Output the [X, Y] coordinate of the center of the cell containing the given text.  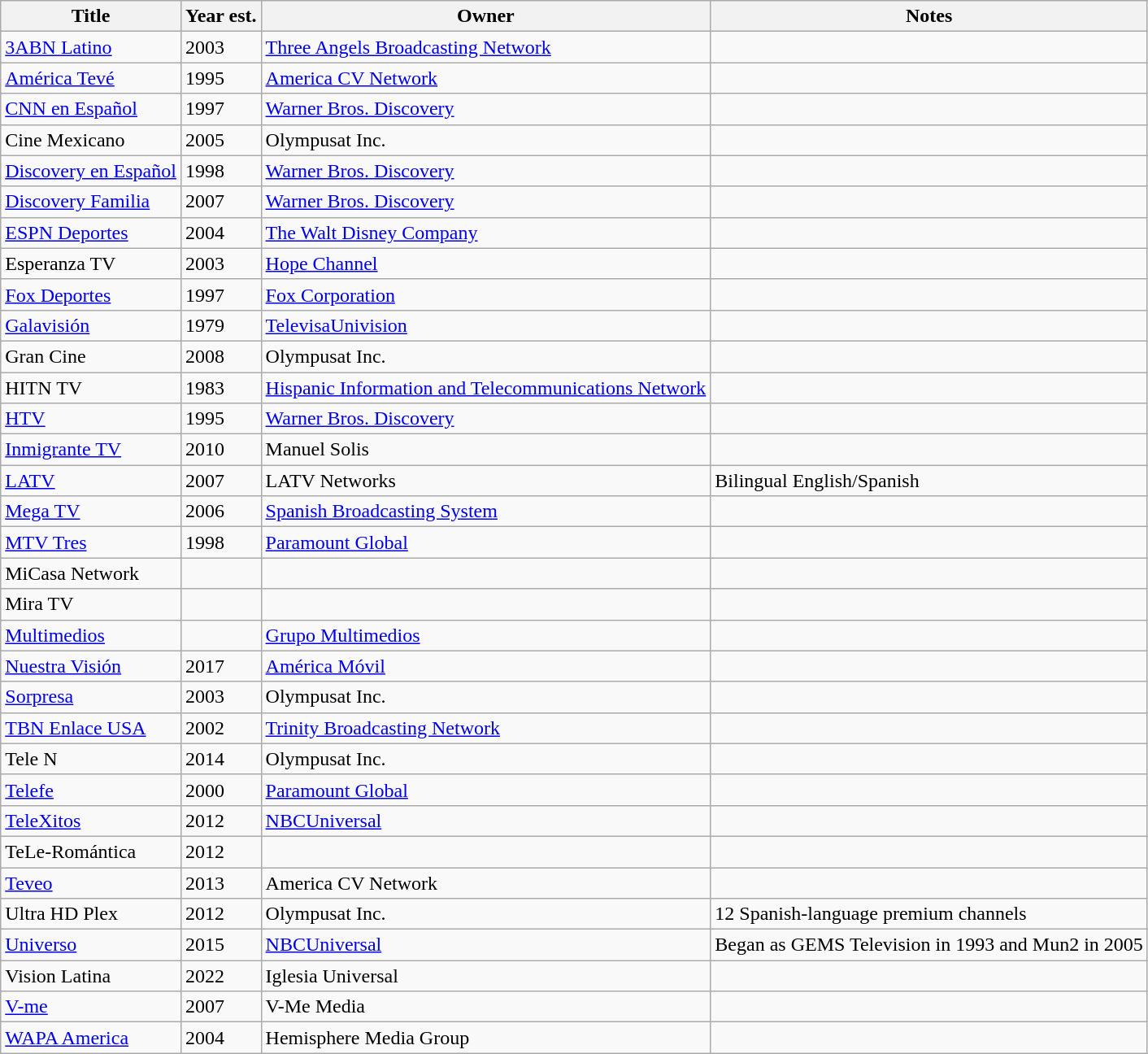
2006 [221, 512]
América Tevé [91, 78]
Esperanza TV [91, 263]
Year est. [221, 16]
Multimedios [91, 635]
1979 [221, 325]
Bilingual English/Spanish [929, 481]
Notes [929, 16]
2015 [221, 945]
Vision Latina [91, 976]
HITN TV [91, 388]
TelevisaUnivision [486, 325]
Trinity Broadcasting Network [486, 728]
3ABN Latino [91, 47]
2014 [221, 759]
Grupo Multimedios [486, 635]
Telefe [91, 790]
Fox Deportes [91, 294]
Inmigrante TV [91, 450]
Nuestra Visión [91, 666]
2005 [221, 140]
Fox Corporation [486, 294]
V-me [91, 1007]
CNN en Español [91, 109]
Spanish Broadcasting System [486, 512]
Mira TV [91, 604]
HTV [91, 419]
Began as GEMS Television in 1993 and Mun2 in 2005 [929, 945]
TBN Enlace USA [91, 728]
LATV Networks [486, 481]
América Móvil [486, 666]
WAPA America [91, 1038]
2000 [221, 790]
Discovery en Español [91, 171]
2008 [221, 356]
2010 [221, 450]
Galavisión [91, 325]
TeleXitos [91, 821]
V-Me Media [486, 1007]
MiCasa Network [91, 573]
1983 [221, 388]
Teveo [91, 882]
Three Angels Broadcasting Network [486, 47]
Mega TV [91, 512]
Manuel Solis [486, 450]
MTV Tres [91, 542]
2013 [221, 882]
Gran Cine [91, 356]
Universo [91, 945]
Tele N [91, 759]
Hemisphere Media Group [486, 1038]
Iglesia Universal [486, 976]
2022 [221, 976]
Sorpresa [91, 697]
Hope Channel [486, 263]
2002 [221, 728]
LATV [91, 481]
2017 [221, 666]
Title [91, 16]
Ultra HD Plex [91, 914]
The Walt Disney Company [486, 233]
Cine Mexicano [91, 140]
12 Spanish-language premium channels [929, 914]
Discovery Familia [91, 202]
ESPN Deportes [91, 233]
Hispanic Information and Telecommunications Network [486, 388]
TeLe-Romántica [91, 851]
Owner [486, 16]
